Output the [X, Y] coordinate of the center of the cell containing the given text.  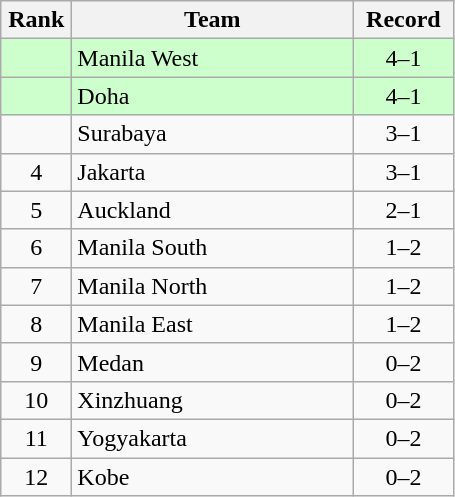
11 [36, 438]
Manila South [212, 248]
12 [36, 477]
Yogyakarta [212, 438]
8 [36, 324]
6 [36, 248]
Manila East [212, 324]
4 [36, 172]
9 [36, 362]
Auckland [212, 210]
2–1 [404, 210]
5 [36, 210]
Doha [212, 96]
Record [404, 20]
Manila West [212, 58]
Surabaya [212, 134]
7 [36, 286]
Team [212, 20]
Manila North [212, 286]
Medan [212, 362]
10 [36, 400]
Xinzhuang [212, 400]
Kobe [212, 477]
Rank [36, 20]
Jakarta [212, 172]
